Detect which cell encompasses the target text, then output its (X, Y) center coordinate. 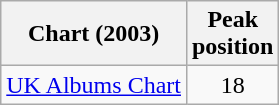
Peakposition (232, 34)
18 (232, 85)
UK Albums Chart (94, 85)
Chart (2003) (94, 34)
